Find where the given text appears and provide that cell's center as [X, Y] coordinate. 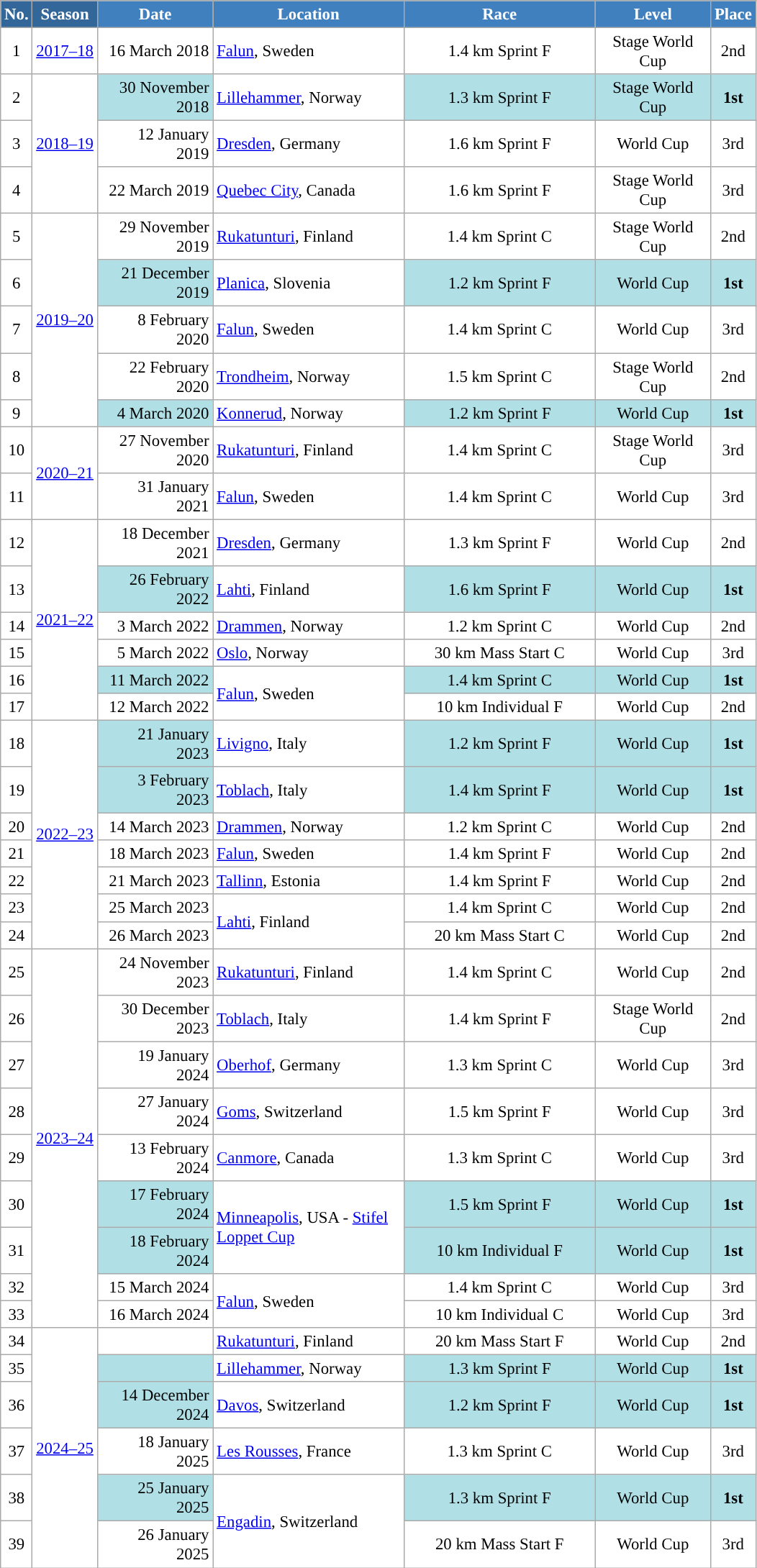
2020–21 [65, 473]
29 [17, 1158]
16 [17, 680]
2022–23 [65, 834]
2017–18 [65, 52]
25 March 2023 [155, 908]
19 [17, 790]
Canmore, Canada [309, 1158]
2021–22 [65, 620]
2019–20 [65, 320]
18 March 2023 [155, 854]
1 [17, 52]
18 February 2024 [155, 1250]
15 [17, 653]
10 km Individual C [499, 1315]
21 December 2019 [155, 283]
Les Rousses, France [309, 1451]
24 November 2023 [155, 972]
33 [17, 1315]
5 March 2022 [155, 653]
27 January 2024 [155, 1112]
6 [17, 283]
28 [17, 1112]
Location [309, 14]
Oberhof, Germany [309, 1065]
Goms, Switzerland [309, 1112]
32 [17, 1287]
1.5 km Sprint C [499, 377]
Engadin, Switzerland [309, 1521]
4 [17, 190]
27 [17, 1065]
Planica, Slovenia [309, 283]
13 [17, 590]
5 [17, 237]
25 January 2025 [155, 1498]
Minneapolis, USA - Stifel Loppet Cup [309, 1227]
31 [17, 1250]
8 [17, 377]
16 March 2018 [155, 52]
30 December 2023 [155, 1018]
14 December 2024 [155, 1405]
11 [17, 496]
22 February 2020 [155, 377]
21 March 2023 [155, 881]
26 January 2025 [155, 1545]
Livigno, Italy [309, 744]
21 January 2023 [155, 744]
17 [17, 707]
12 [17, 542]
30 km Mass Start C [499, 653]
22 [17, 881]
22 March 2019 [155, 190]
7 [17, 329]
27 November 2020 [155, 450]
2018–19 [65, 144]
16 March 2024 [155, 1315]
3 [17, 144]
21 [17, 854]
26 February 2022 [155, 590]
Season [65, 14]
30 November 2018 [155, 98]
29 November 2019 [155, 237]
31 January 2021 [155, 496]
18 December 2021 [155, 542]
26 [17, 1018]
Davos, Switzerland [309, 1405]
13 February 2024 [155, 1158]
3 March 2022 [155, 626]
19 January 2024 [155, 1065]
Trondheim, Norway [309, 377]
36 [17, 1405]
34 [17, 1341]
38 [17, 1498]
Konnerud, Norway [309, 413]
2 [17, 98]
20 km Mass Start C [499, 935]
4 March 2020 [155, 413]
18 January 2025 [155, 1451]
Level [653, 14]
3 February 2023 [155, 790]
11 March 2022 [155, 680]
9 [17, 413]
10 [17, 450]
23 [17, 908]
Quebec City, Canada [309, 190]
25 [17, 972]
No. [17, 14]
12 March 2022 [155, 707]
Date [155, 14]
15 March 2024 [155, 1287]
39 [17, 1545]
24 [17, 935]
12 January 2019 [155, 144]
Place [733, 14]
18 [17, 744]
2024–25 [65, 1448]
14 [17, 626]
26 March 2023 [155, 935]
17 February 2024 [155, 1204]
37 [17, 1451]
14 March 2023 [155, 827]
8 February 2020 [155, 329]
2023–24 [65, 1138]
20 [17, 827]
Tallinn, Estonia [309, 881]
30 [17, 1204]
Race [499, 14]
Oslo, Norway [309, 653]
35 [17, 1369]
